Output the [X, Y] coordinate of the center of the cell containing the given text.  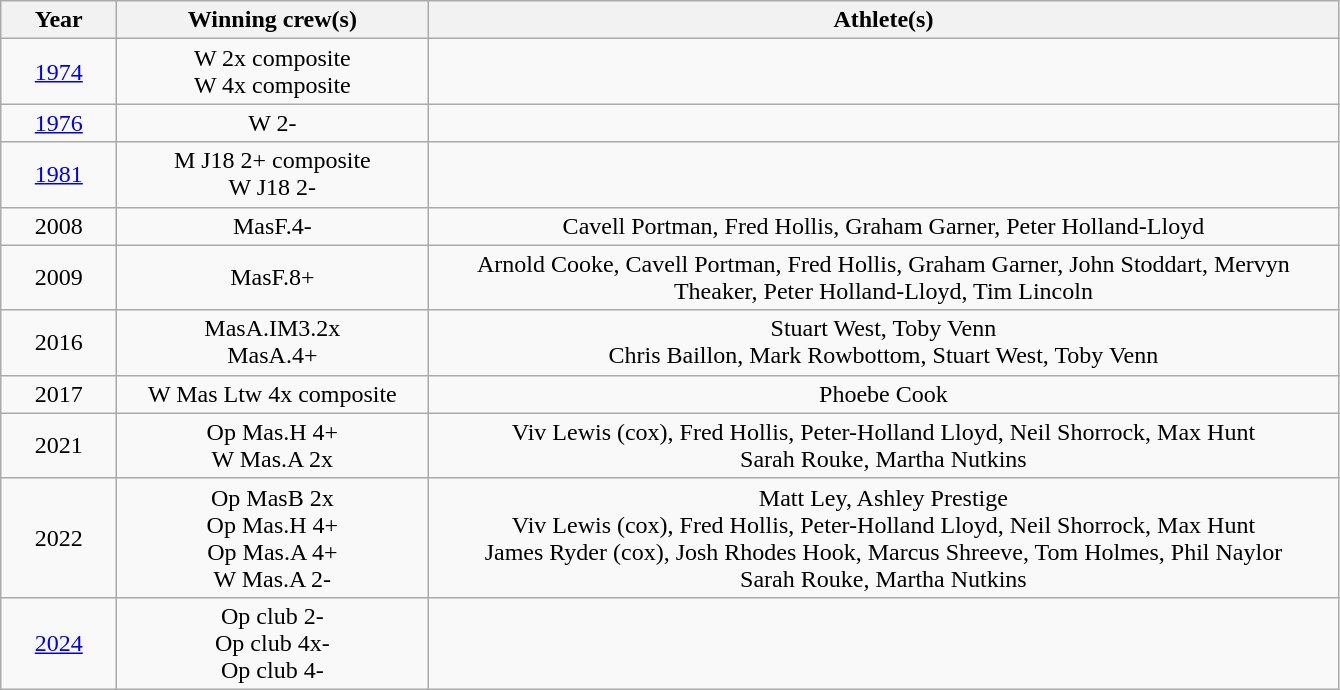
2008 [59, 226]
MasF.4- [272, 226]
Cavell Portman, Fred Hollis, Graham Garner, Peter Holland-Lloyd [884, 226]
Op MasB 2xOp Mas.H 4+Op Mas.A 4+W Mas.A 2- [272, 538]
Athlete(s) [884, 20]
Op club 2-Op club 4x-Op club 4- [272, 643]
2009 [59, 278]
1981 [59, 174]
W 2x compositeW 4x composite [272, 72]
MasA.IM3.2x MasA.4+ [272, 342]
2024 [59, 643]
W Mas Ltw 4x composite [272, 394]
Phoebe Cook [884, 394]
Winning crew(s) [272, 20]
2016 [59, 342]
W 2- [272, 123]
Arnold Cooke, Cavell Portman, Fred Hollis, Graham Garner, John Stoddart, Mervyn Theaker, Peter Holland-Lloyd, Tim Lincoln [884, 278]
Year [59, 20]
1974 [59, 72]
M J18 2+ compositeW J18 2- [272, 174]
Viv Lewis (cox), Fred Hollis, Peter-Holland Lloyd, Neil Shorrock, Max HuntSarah Rouke, Martha Nutkins [884, 446]
Stuart West, Toby VennChris Baillon, Mark Rowbottom, Stuart West, Toby Venn [884, 342]
2022 [59, 538]
1976 [59, 123]
Op Mas.H 4+W Mas.A 2x [272, 446]
MasF.8+ [272, 278]
2017 [59, 394]
2021 [59, 446]
